Return the [X, Y] coordinate for the center point of the cell that contains the specified text.  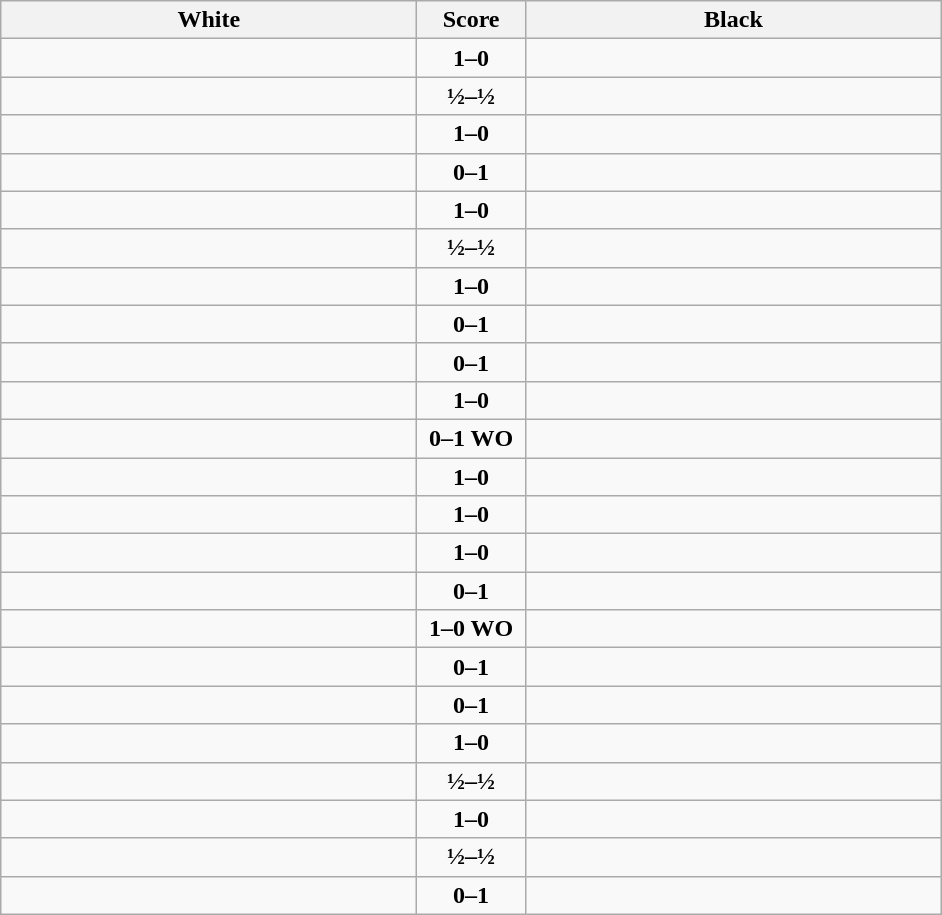
Score [472, 20]
Black [733, 20]
White [209, 20]
0–1 WO [472, 438]
1–0 WO [472, 629]
